Search for the cell housing the specified text and yield its (x, y) center coordinate. 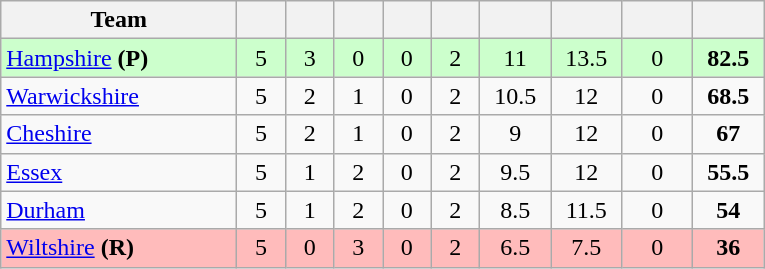
82.5 (728, 58)
8.5 (516, 210)
Hampshire (P) (119, 58)
68.5 (728, 96)
7.5 (586, 248)
10.5 (516, 96)
Wiltshire (R) (119, 248)
54 (728, 210)
55.5 (728, 172)
Durham (119, 210)
Essex (119, 172)
9.5 (516, 172)
6.5 (516, 248)
Warwickshire (119, 96)
11.5 (586, 210)
36 (728, 248)
Team (119, 20)
Cheshire (119, 134)
9 (516, 134)
67 (728, 134)
11 (516, 58)
13.5 (586, 58)
